Scan for the cell matching the given text and deliver its (x, y) coordinate at center. 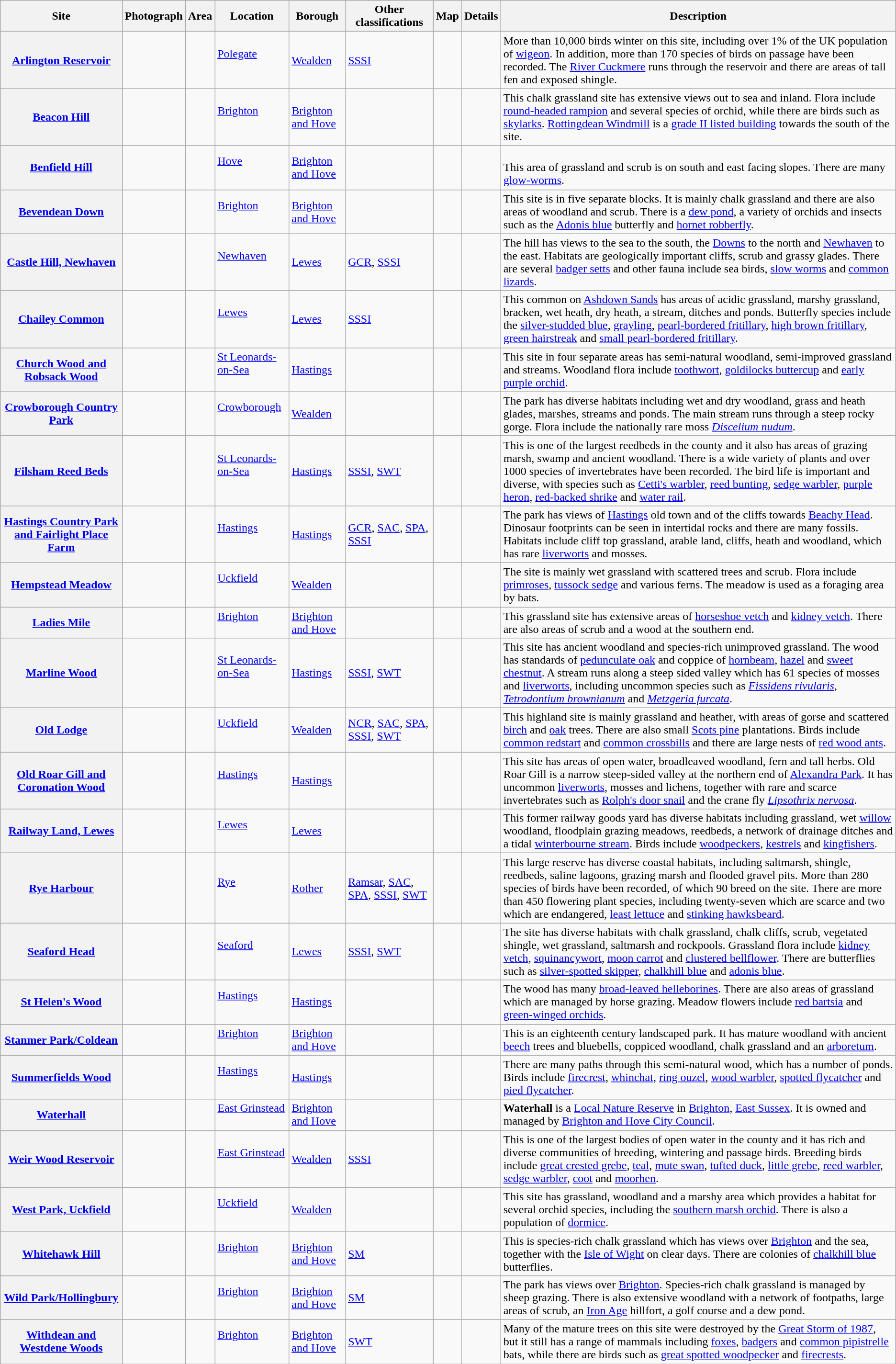
Withdean and Westdene Woods (61, 1341)
Waterhall (61, 1115)
Old Lodge (61, 730)
Bevendean Down (61, 212)
Weir Wood Reservoir (61, 1159)
Arlington Reservoir (61, 60)
Crowborough Country Park (61, 414)
St Helen's Wood (61, 1002)
Church Wood and Robsack Wood (61, 370)
Whitehawk Hill (61, 1253)
Rye Harbour (61, 888)
Photograph (154, 16)
NCR, SAC, SPA, SSSI, SWT (390, 730)
Location (252, 16)
Seaford (252, 952)
Filsham Reed Beds (61, 471)
Site (61, 16)
Details (481, 16)
Ramsar, SAC, SPA, SSSI, SWT (390, 888)
Newhaven (252, 262)
Area (200, 16)
Other classifications (390, 16)
Castle Hill, Newhaven (61, 262)
Polegate (252, 60)
GCR, SSSI (390, 262)
Description (698, 16)
SWT (390, 1341)
Rye (252, 888)
Summerfields Wood (61, 1077)
Crowborough (252, 414)
Seaford Head (61, 952)
This area of grassland and scrub is on south and east facing slopes. There are many glow-worms. (698, 168)
Waterhall is a Local Nature Reserve in Brighton, East Sussex. It is owned and managed by Brighton and Hove City Council. (698, 1115)
Chailey Common (61, 319)
Rother (317, 888)
West Park, Uckfield (61, 1209)
Hempstead Meadow (61, 585)
Marline Wood (61, 673)
This grassland site has extensive areas of horseshoe vetch and kidney vetch. There are also areas of scrub and a wood at the southern end. (698, 622)
GCR, SAC, SPA, SSSI (390, 534)
Hastings Country Park and Fairlight Place Farm (61, 534)
Hove (252, 168)
Beacon Hill (61, 117)
Map (447, 16)
Ladies Mile (61, 622)
Stanmer Park/Coldean (61, 1040)
Wild Park/Hollingbury (61, 1297)
Railway Land, Lewes (61, 831)
Old Roar Gill and Coronation Wood (61, 780)
Borough (317, 16)
Benfield Hill (61, 168)
